Provide the (x, y) coordinate of the cell's center where the given text is located.  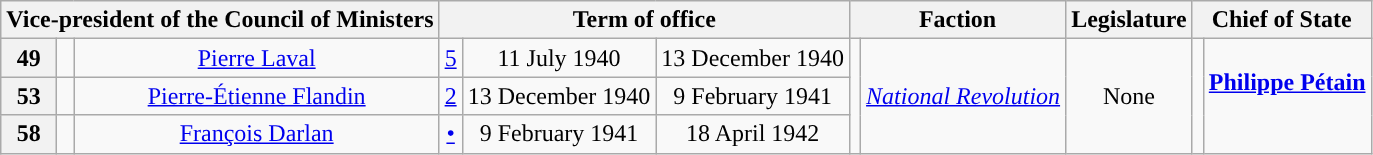
5 (450, 58)
Term of office (644, 20)
2 (450, 96)
Legislature (1130, 20)
Chief of State (1282, 20)
Philippe Pétain (1287, 96)
• (450, 134)
58 (29, 134)
11 July 1940 (559, 58)
Pierre Laval (256, 58)
None (1130, 96)
Vice-president of the Council of Ministers (220, 20)
Faction (957, 20)
49 (29, 58)
53 (29, 96)
National Revolution (964, 96)
18 April 1942 (753, 134)
Pierre-Étienne Flandin (256, 96)
François Darlan (256, 134)
